Output the [x, y] coordinate of the center of the cell containing the given text.  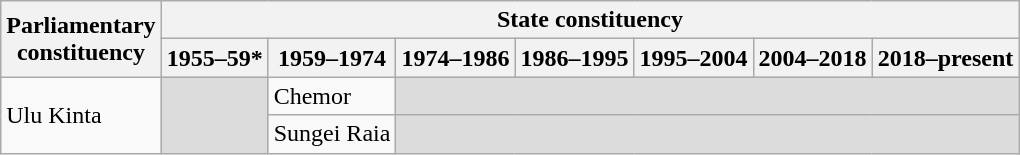
1955–59* [214, 58]
2018–present [946, 58]
1986–1995 [574, 58]
Chemor [332, 96]
1995–2004 [694, 58]
2004–2018 [812, 58]
Sungei Raia [332, 134]
Parliamentaryconstituency [81, 39]
1959–1974 [332, 58]
Ulu Kinta [81, 115]
State constituency [590, 20]
1974–1986 [456, 58]
